Output the (x, y) coordinate of the center of the cell containing the given text.  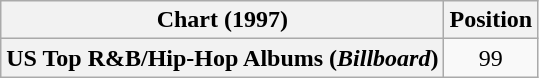
99 (491, 58)
Chart (1997) (222, 20)
Position (491, 20)
US Top R&B/Hip-Hop Albums (Billboard) (222, 58)
